Find where the given text appears and provide that cell's center as (x, y) coordinate. 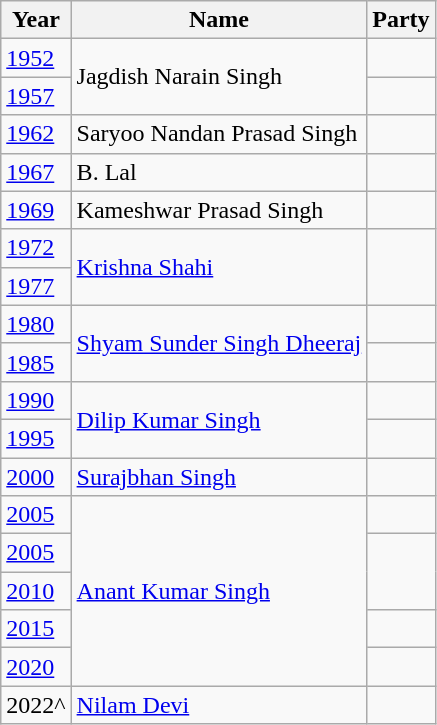
Kameshwar Prasad Singh (219, 210)
Shyam Sunder Singh Dheeraj (219, 343)
2000 (36, 477)
Year (36, 20)
1980 (36, 324)
B. Lal (219, 172)
Krishna Shahi (219, 267)
1990 (36, 400)
1957 (36, 96)
Name (219, 20)
Jagdish Narain Singh (219, 77)
Surajbhan Singh (219, 477)
1967 (36, 172)
1977 (36, 286)
1972 (36, 248)
Nilam Devi (219, 705)
1952 (36, 58)
1969 (36, 210)
2015 (36, 629)
Party (401, 20)
2022^ (36, 705)
1985 (36, 362)
Saryoo Nandan Prasad Singh (219, 134)
1962 (36, 134)
2020 (36, 667)
Dilip Kumar Singh (219, 419)
Anant Kumar Singh (219, 591)
2010 (36, 591)
1995 (36, 438)
